Find where the given text appears and provide that cell's center as (X, Y) coordinate. 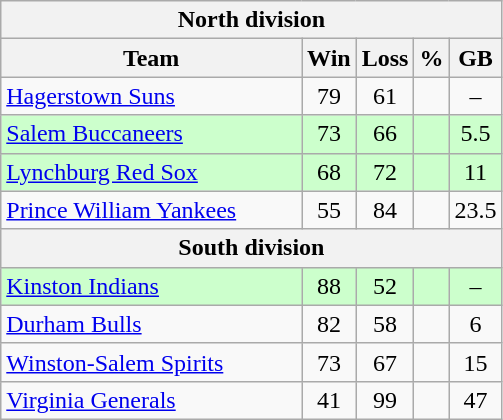
99 (385, 400)
52 (385, 286)
55 (330, 210)
South division (252, 248)
11 (476, 172)
5.5 (476, 134)
47 (476, 400)
82 (330, 324)
66 (385, 134)
15 (476, 362)
Lynchburg Red Sox (152, 172)
67 (385, 362)
6 (476, 324)
Prince William Yankees (152, 210)
68 (330, 172)
Salem Buccaneers (152, 134)
Durham Bulls (152, 324)
North division (252, 20)
58 (385, 324)
61 (385, 96)
Loss (385, 58)
Kinston Indians (152, 286)
Winston-Salem Spirits (152, 362)
Hagerstown Suns (152, 96)
Team (152, 58)
88 (330, 286)
72 (385, 172)
79 (330, 96)
23.5 (476, 210)
% (432, 58)
84 (385, 210)
41 (330, 400)
GB (476, 58)
Win (330, 58)
Virginia Generals (152, 400)
